Detect which cell encompasses the target text, then output its (X, Y) center coordinate. 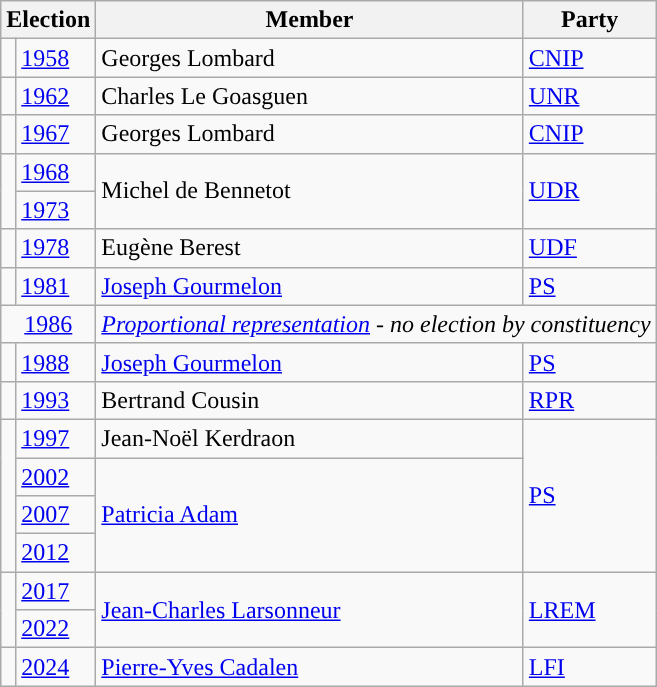
1958 (56, 58)
Jean-Noël Kerdraon (310, 438)
RPR (590, 400)
1997 (56, 438)
1981 (56, 286)
Eugène Berest (310, 248)
LFI (590, 667)
2017 (56, 591)
UDR (590, 191)
Member (310, 20)
1968 (56, 172)
2007 (56, 515)
Patricia Adam (310, 515)
1986 (48, 324)
2012 (56, 553)
Charles Le Goasguen (310, 96)
1988 (56, 362)
1993 (56, 400)
LREM (590, 610)
1967 (56, 134)
2002 (56, 477)
Party (590, 20)
1962 (56, 96)
2024 (56, 667)
Michel de Bennetot (310, 191)
UNR (590, 96)
Jean-Charles Larsonneur (310, 610)
Proportional representation - no election by constituency (376, 324)
1973 (56, 210)
Bertrand Cousin (310, 400)
1978 (56, 248)
Election (48, 20)
Pierre-Yves Cadalen (310, 667)
UDF (590, 248)
2022 (56, 629)
